Identify which cell holds the provided text, then report its (X, Y) central coordinate. 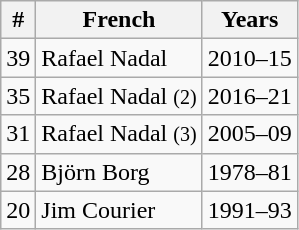
20 (18, 210)
39 (18, 58)
Rafael Nadal (2) (119, 96)
2005–09 (250, 134)
Years (250, 20)
French (119, 20)
Rafael Nadal (119, 58)
Rafael Nadal (3) (119, 134)
28 (18, 172)
35 (18, 96)
1978–81 (250, 172)
2016–21 (250, 96)
Björn Borg (119, 172)
Jim Courier (119, 210)
31 (18, 134)
1991–93 (250, 210)
# (18, 20)
2010–15 (250, 58)
